From the cell containing the given text, extract its center point as [X, Y] coordinate. 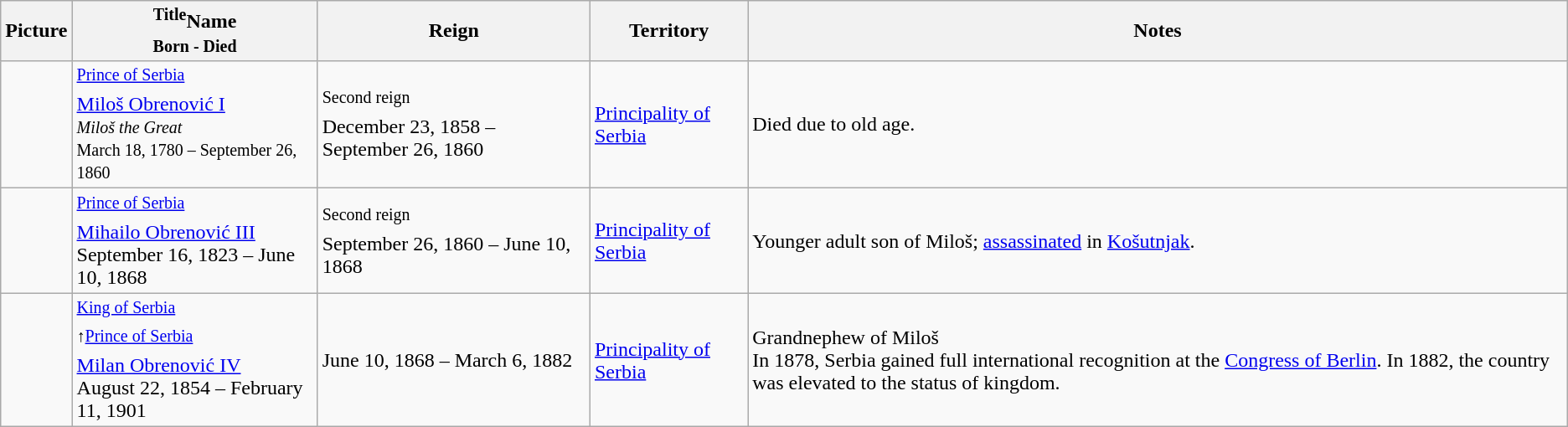
Second reign September 26, 1860 – June 10, 1868 [454, 241]
June 10, 1868 – March 6, 1882 [454, 360]
Territory [668, 31]
Younger adult son of Miloš; assassinated in Košutnjak. [1158, 241]
Picture [37, 31]
Notes [1158, 31]
Prince of Serbia Miloš Obrenović IMiloš the Great March 18, 1780 – September 26, 1860 [194, 124]
Died due to old age. [1158, 124]
Prince of Serbia Mihailo Obrenović III September 16, 1823 – June 10, 1868 [194, 241]
TitleNameBorn - Died [194, 31]
Reign [454, 31]
Second reign December 23, 1858 – September 26, 1860 [454, 124]
King of Serbia↑Prince of Serbia Milan Obrenović IV August 22, 1854 – February 11, 1901 [194, 360]
